Extract the [X, Y] coordinate from the center of the cell holding the provided text.  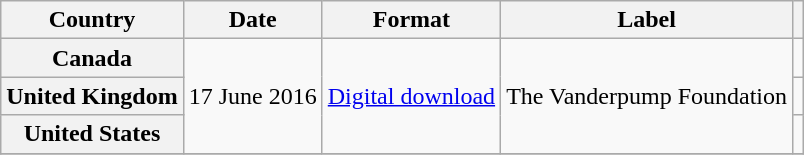
United Kingdom [92, 96]
Country [92, 20]
Label [647, 20]
Date [252, 20]
17 June 2016 [252, 96]
Canada [92, 58]
Format [411, 20]
Digital download [411, 96]
United States [92, 134]
The Vanderpump Foundation [647, 96]
